Locate the cell with the specified text and output its [x, y] center coordinate. 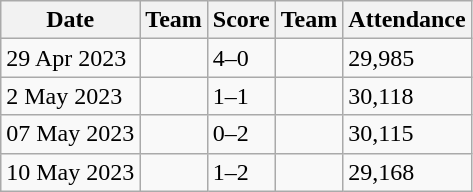
1–2 [241, 172]
2 May 2023 [70, 96]
4–0 [241, 58]
1–1 [241, 96]
29 Apr 2023 [70, 58]
30,118 [407, 96]
Score [241, 20]
29,168 [407, 172]
07 May 2023 [70, 134]
29,985 [407, 58]
0–2 [241, 134]
10 May 2023 [70, 172]
Date [70, 20]
30,115 [407, 134]
Attendance [407, 20]
